For the text-containing cell, return its midpoint in (X, Y) coordinate format. 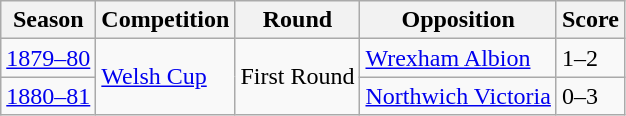
1879–80 (48, 58)
Competition (166, 20)
0–3 (590, 96)
Northwich Victoria (458, 96)
1–2 (590, 58)
First Round (298, 77)
Season (48, 20)
Welsh Cup (166, 77)
Wrexham Albion (458, 58)
1880–81 (48, 96)
Score (590, 20)
Round (298, 20)
Opposition (458, 20)
